Locate the cell with the specified text and output its (x, y) center coordinate. 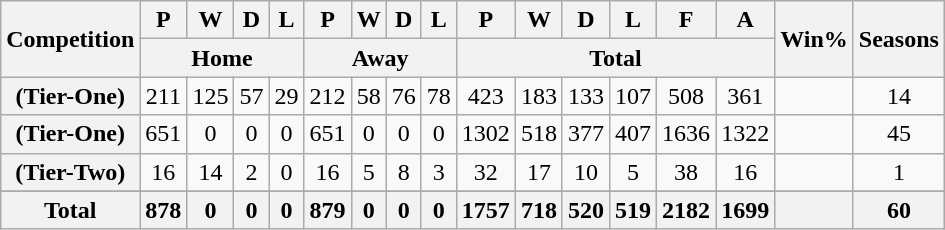
17 (538, 172)
518 (538, 134)
1322 (746, 134)
519 (632, 210)
A (746, 20)
45 (898, 134)
878 (164, 210)
Seasons (898, 39)
29 (286, 96)
107 (632, 96)
Home (222, 58)
508 (686, 96)
879 (328, 210)
(Tier-Two) (70, 172)
10 (586, 172)
1636 (686, 134)
361 (746, 96)
212 (328, 96)
377 (586, 134)
423 (486, 96)
183 (538, 96)
76 (404, 96)
F (686, 20)
78 (438, 96)
125 (210, 96)
520 (586, 210)
1 (898, 172)
32 (486, 172)
718 (538, 210)
211 (164, 96)
1757 (486, 210)
1302 (486, 134)
Win% (814, 39)
1699 (746, 210)
8 (404, 172)
2182 (686, 210)
Away (380, 58)
58 (368, 96)
57 (252, 96)
133 (586, 96)
407 (632, 134)
38 (686, 172)
3 (438, 172)
2 (252, 172)
Competition (70, 39)
60 (898, 210)
